For the text-containing cell, return its midpoint in [X, Y] coordinate format. 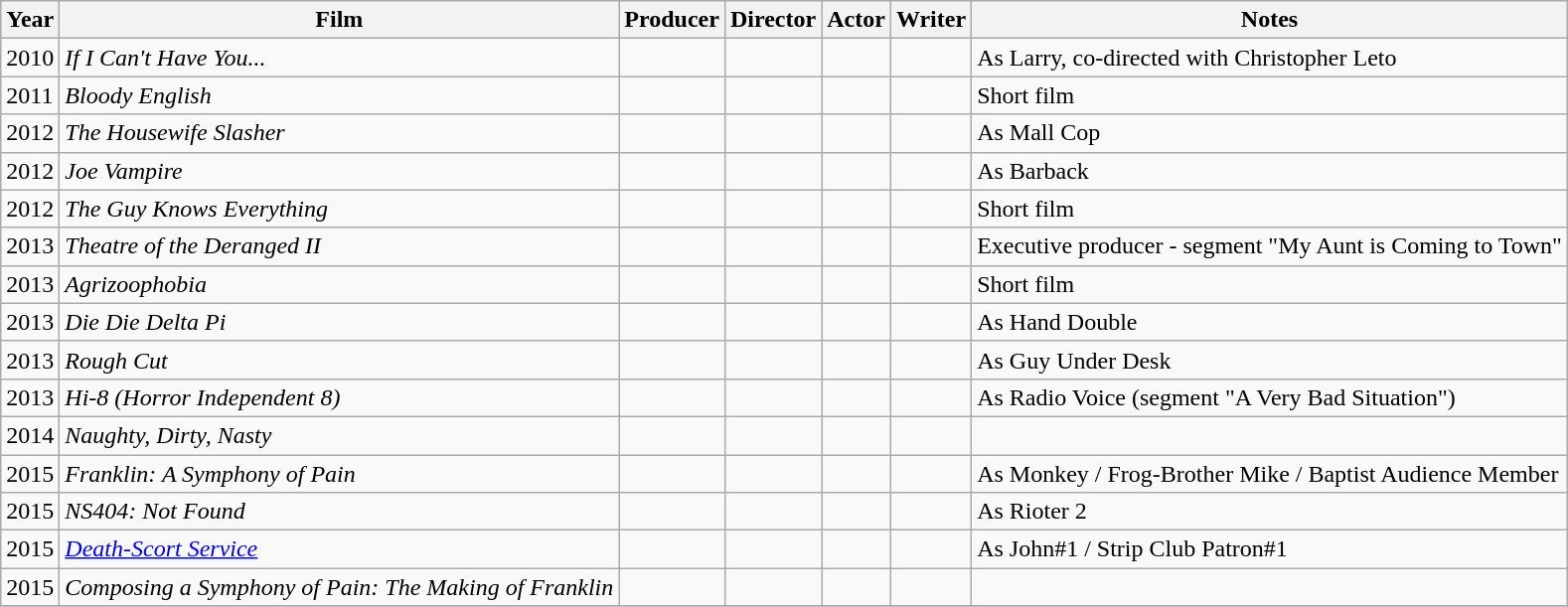
Film [340, 20]
As Hand Double [1270, 322]
Rough Cut [340, 360]
Agrizoophobia [340, 284]
Franklin: A Symphony of Pain [340, 474]
Producer [672, 20]
Hi-8 (Horror Independent 8) [340, 397]
Composing a Symphony of Pain: The Making of Franklin [340, 587]
Writer [930, 20]
Bloody English [340, 95]
2010 [30, 58]
Year [30, 20]
Executive producer - segment "My Aunt is Coming to Town" [1270, 246]
As Rioter 2 [1270, 512]
2011 [30, 95]
Actor [857, 20]
Joe Vampire [340, 171]
As Guy Under Desk [1270, 360]
Death-Scort Service [340, 549]
As Larry, co-directed with Christopher Leto [1270, 58]
2014 [30, 435]
As John#1 / Strip Club Patron#1 [1270, 549]
As Mall Cop [1270, 133]
If I Can't Have You... [340, 58]
As Monkey / Frog-Brother Mike / Baptist Audience Member [1270, 474]
NS404: Not Found [340, 512]
Theatre of the Deranged II [340, 246]
Die Die Delta Pi [340, 322]
Naughty, Dirty, Nasty [340, 435]
The Guy Knows Everything [340, 209]
As Barback [1270, 171]
As Radio Voice (segment "A Very Bad Situation") [1270, 397]
Notes [1270, 20]
The Housewife Slasher [340, 133]
Director [773, 20]
